Search for the cell housing the specified text and yield its (X, Y) center coordinate. 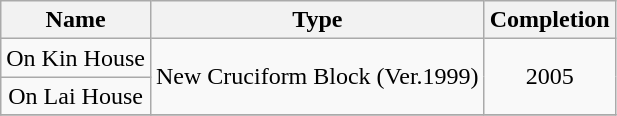
Completion (550, 20)
Name (76, 20)
On Lai House (76, 96)
Type (317, 20)
On Kin House (76, 58)
2005 (550, 77)
New Cruciform Block (Ver.1999) (317, 77)
